From the cell containing the given text, extract its center point as (x, y) coordinate. 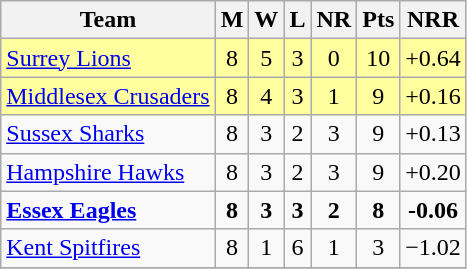
+0.16 (434, 96)
+0.20 (434, 172)
6 (298, 248)
NR (334, 20)
4 (266, 96)
L (298, 20)
Essex Eagles (108, 210)
10 (378, 58)
-0.06 (434, 210)
0 (334, 58)
Kent Spitfires (108, 248)
+0.64 (434, 58)
Sussex Sharks (108, 134)
5 (266, 58)
M (232, 20)
Pts (378, 20)
Hampshire Hawks (108, 172)
Middlesex Crusaders (108, 96)
−1.02 (434, 248)
+0.13 (434, 134)
NRR (434, 20)
Surrey Lions (108, 58)
W (266, 20)
Team (108, 20)
